Search for the cell housing the specified text and yield its [x, y] center coordinate. 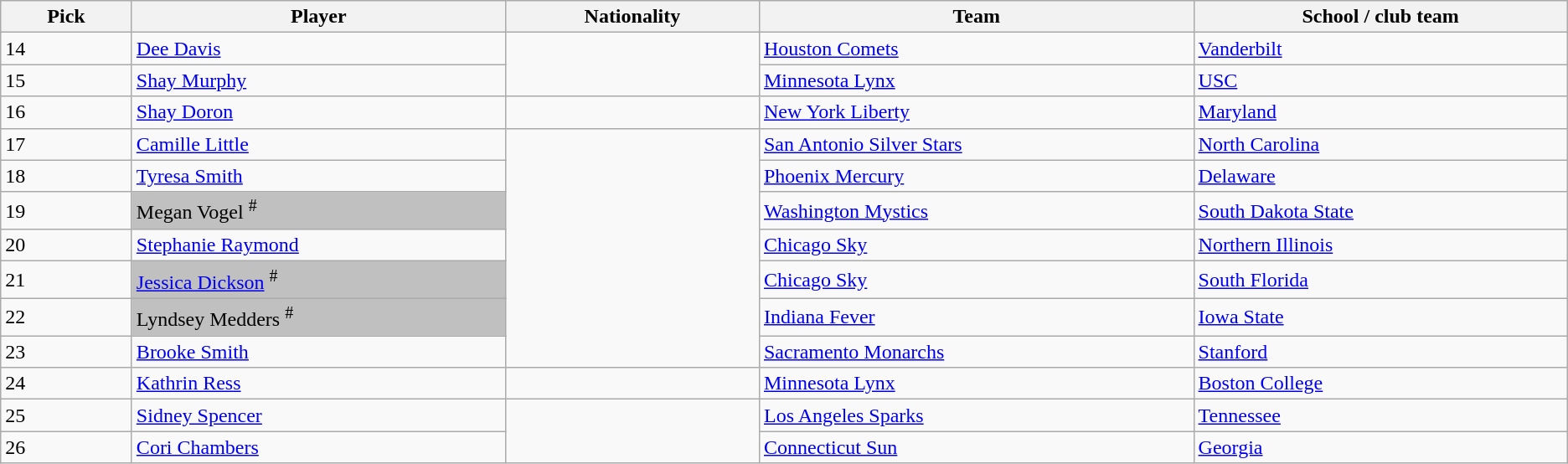
Houston Comets [977, 49]
San Antonio Silver Stars [977, 144]
23 [67, 352]
Megan Vogel # [318, 211]
Pick [67, 17]
Tennessee [1380, 415]
17 [67, 144]
Shay Murphy [318, 80]
Dee Davis [318, 49]
18 [67, 176]
Sacramento Monarchs [977, 352]
School / club team [1380, 17]
Lyndsey Medders # [318, 317]
Boston College [1380, 384]
Stephanie Raymond [318, 245]
22 [67, 317]
24 [67, 384]
South Florida [1380, 280]
Team [977, 17]
Cori Chambers [318, 447]
Connecticut Sun [977, 447]
15 [67, 80]
Indiana Fever [977, 317]
19 [67, 211]
South Dakota State [1380, 211]
25 [67, 415]
14 [67, 49]
Nationality [632, 17]
20 [67, 245]
Los Angeles Sparks [977, 415]
Georgia [1380, 447]
Delaware [1380, 176]
16 [67, 112]
Washington Mystics [977, 211]
26 [67, 447]
Shay Doron [318, 112]
Vanderbilt [1380, 49]
Camille Little [318, 144]
Brooke Smith [318, 352]
21 [67, 280]
New York Liberty [977, 112]
Kathrin Ress [318, 384]
Northern Illinois [1380, 245]
Tyresa Smith [318, 176]
Phoenix Mercury [977, 176]
Iowa State [1380, 317]
USC [1380, 80]
Sidney Spencer [318, 415]
Maryland [1380, 112]
North Carolina [1380, 144]
Jessica Dickson # [318, 280]
Player [318, 17]
Stanford [1380, 352]
